Capture the cell that displays the provided text and extract its (X, Y) central coordinate. 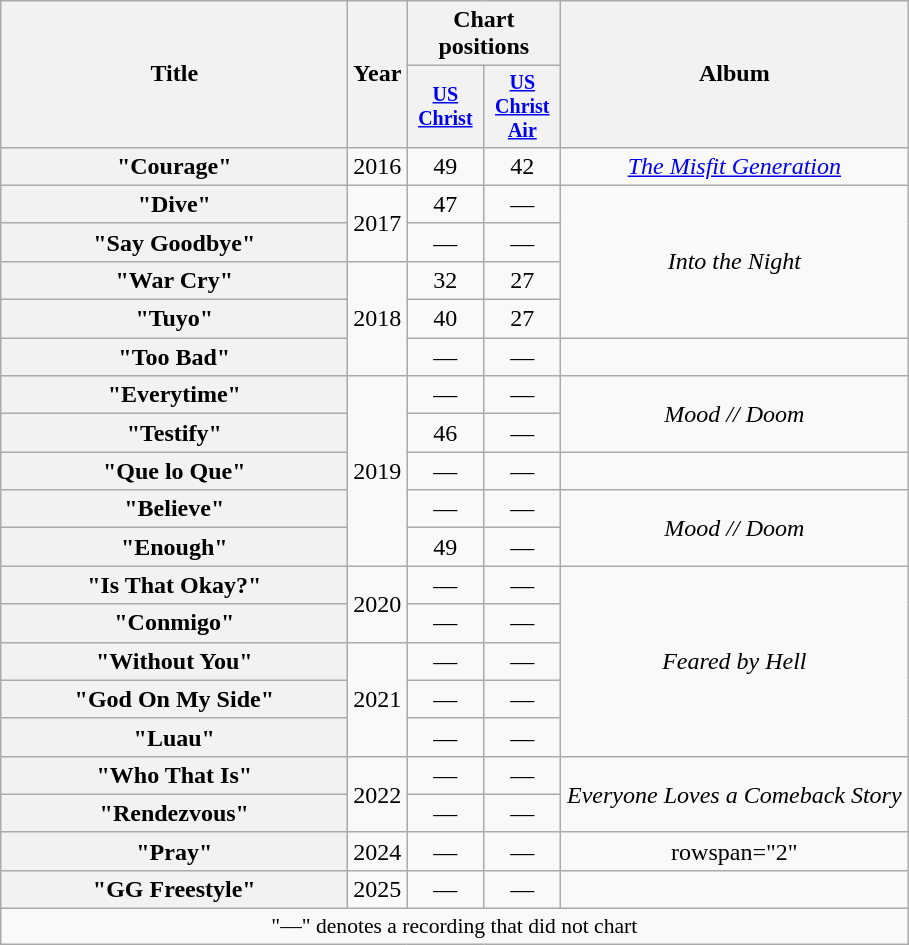
40 (446, 319)
The Misfit Generation (734, 166)
"Testify" (174, 433)
"Courage" (174, 166)
"Pray" (174, 851)
Into the Night (734, 261)
Chart positions (484, 34)
2016 (378, 166)
USChrist (446, 106)
"—" denotes a recording that did not chart (454, 927)
Year (378, 74)
32 (446, 280)
Feared by Hell (734, 661)
2017 (378, 223)
2020 (378, 604)
Title (174, 74)
rowspan="2" (734, 851)
"Who That Is" (174, 775)
47 (446, 204)
2021 (378, 699)
2024 (378, 851)
Album (734, 74)
"Everytime" (174, 395)
"Without You" (174, 661)
"Conmigo" (174, 623)
42 (522, 166)
46 (446, 433)
2022 (378, 794)
2019 (378, 471)
Everyone Loves a Comeback Story (734, 794)
2025 (378, 889)
"Que lo Que" (174, 471)
"Enough" (174, 547)
"Say Goodbye" (174, 242)
"Too Bad" (174, 357)
"War Cry" (174, 280)
"God On My Side" (174, 699)
"Dive" (174, 204)
"Tuyo" (174, 319)
"Believe" (174, 509)
2018 (378, 318)
"GG Freestyle" (174, 889)
USChrist Air (522, 106)
"Rendezvous" (174, 813)
"Luau" (174, 737)
"Is That Okay?" (174, 585)
